Return the [X, Y] coordinate for the center point of the cell that contains the specified text.  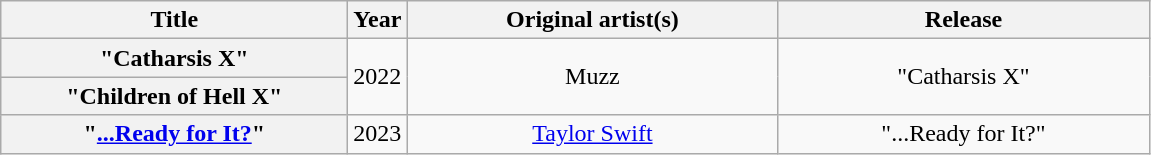
Original artist(s) [592, 20]
Muzz [592, 77]
2022 [378, 77]
Title [174, 20]
"Children of Hell X" [174, 96]
Release [964, 20]
2023 [378, 134]
Year [378, 20]
Taylor Swift [592, 134]
